Return the (X, Y) coordinate for the center point of the cell that contains the specified text.  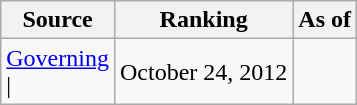
As of (325, 20)
October 24, 2012 (203, 72)
Ranking (203, 20)
Governing| (58, 72)
Source (58, 20)
